Pinpoint the cell where the given text exists, returning its (x, y) midpoint coordinate. 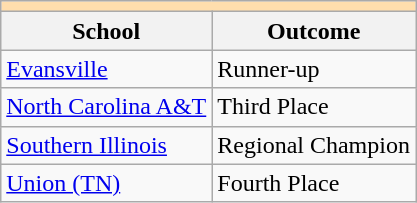
North Carolina A&T (106, 107)
Union (TN) (106, 183)
Third Place (314, 107)
Evansville (106, 69)
Runner-up (314, 69)
Outcome (314, 31)
School (106, 31)
Fourth Place (314, 183)
Regional Champion (314, 145)
Southern Illinois (106, 145)
